Search for the cell housing the specified text and yield its [x, y] center coordinate. 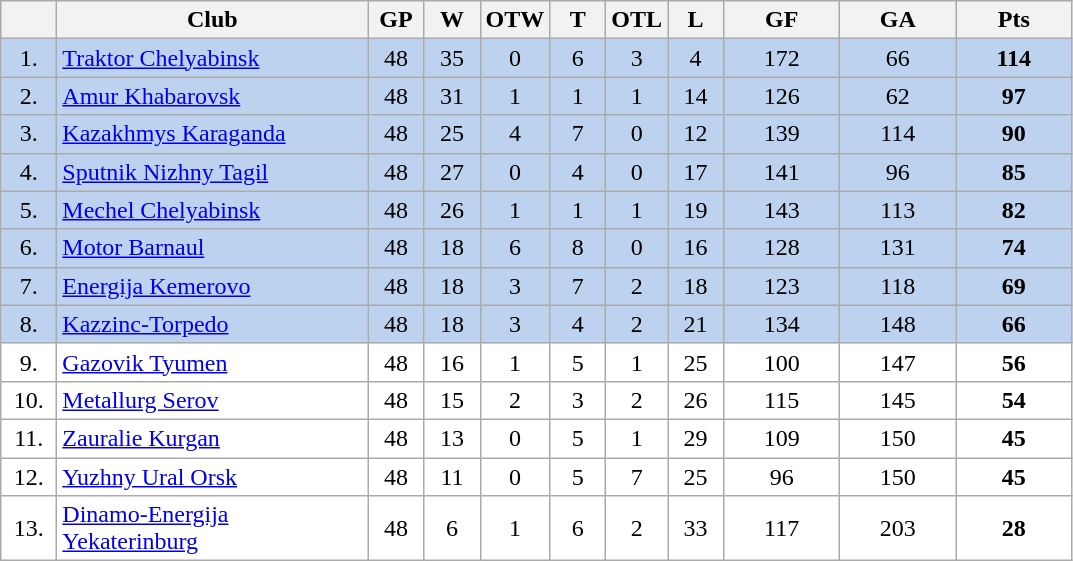
10. [29, 400]
115 [782, 400]
27 [452, 172]
35 [452, 58]
8. [29, 324]
172 [782, 58]
Sputnik Nizhny Tagil [212, 172]
29 [696, 438]
21 [696, 324]
Dinamo-Energija Yekaterinburg [212, 528]
118 [898, 286]
128 [782, 248]
11. [29, 438]
14 [696, 96]
4. [29, 172]
28 [1014, 528]
Mechel Chelyabinsk [212, 210]
8 [578, 248]
33 [696, 528]
19 [696, 210]
15 [452, 400]
1. [29, 58]
203 [898, 528]
90 [1014, 134]
Amur Khabarovsk [212, 96]
109 [782, 438]
100 [782, 362]
123 [782, 286]
Gazovik Tyumen [212, 362]
12. [29, 477]
7. [29, 286]
Zauralie Kurgan [212, 438]
5. [29, 210]
82 [1014, 210]
GP [396, 20]
2. [29, 96]
143 [782, 210]
62 [898, 96]
31 [452, 96]
Motor Barnaul [212, 248]
OTL [637, 20]
56 [1014, 362]
113 [898, 210]
145 [898, 400]
74 [1014, 248]
97 [1014, 96]
11 [452, 477]
OTW [515, 20]
147 [898, 362]
T [578, 20]
13. [29, 528]
Traktor Chelyabinsk [212, 58]
139 [782, 134]
Pts [1014, 20]
GF [782, 20]
Metallurg Serov [212, 400]
85 [1014, 172]
Kazzinc-Torpedo [212, 324]
3. [29, 134]
148 [898, 324]
GA [898, 20]
Yuzhny Ural Orsk [212, 477]
12 [696, 134]
134 [782, 324]
9. [29, 362]
69 [1014, 286]
6. [29, 248]
Kazakhmys Karaganda [212, 134]
Energija Kemerovo [212, 286]
54 [1014, 400]
17 [696, 172]
W [452, 20]
141 [782, 172]
131 [898, 248]
117 [782, 528]
L [696, 20]
Club [212, 20]
126 [782, 96]
13 [452, 438]
